Extract the [x, y] coordinate from the center of the cell holding the provided text.  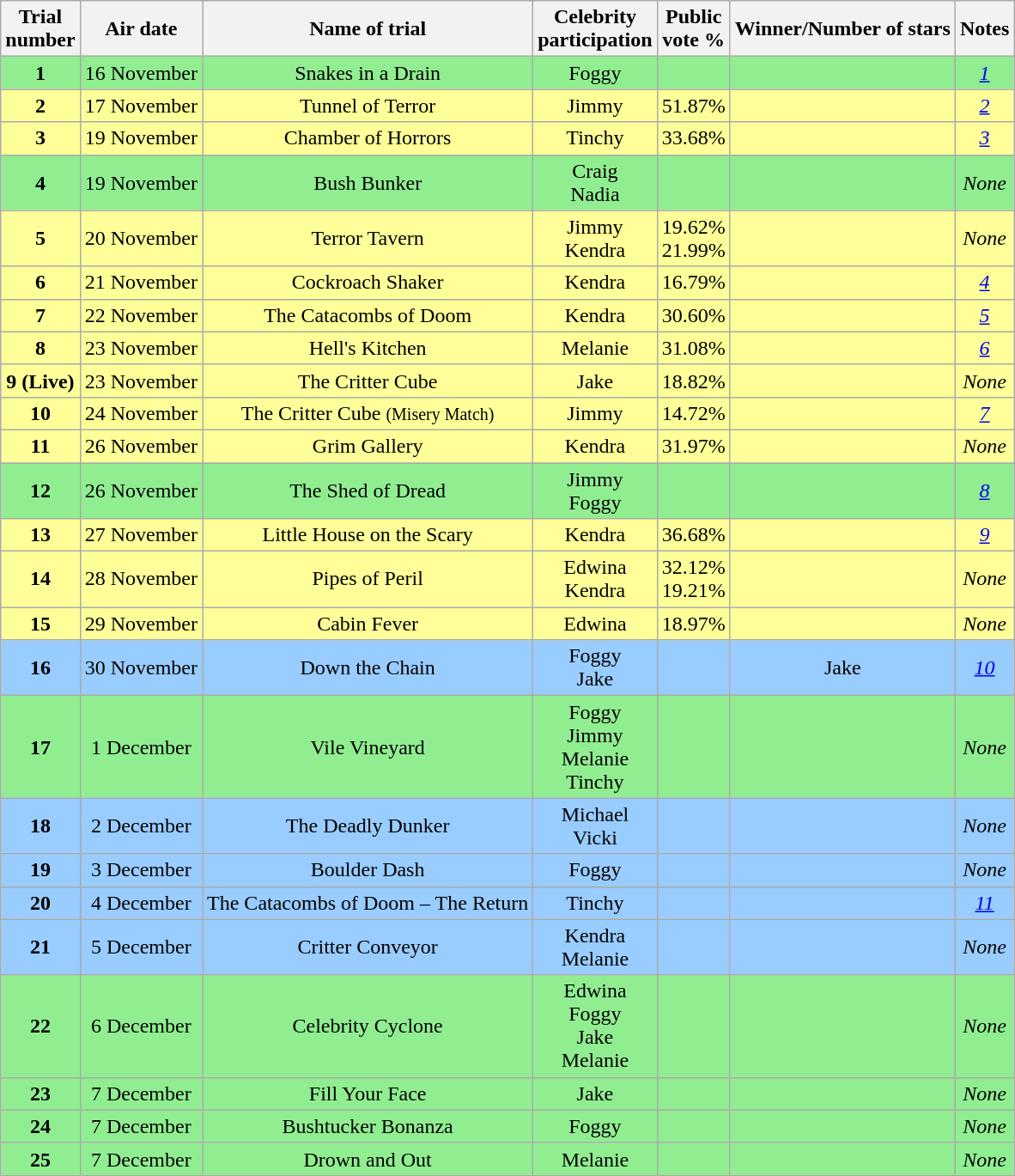
Celebrityparticipation [595, 29]
JimmyKendra [595, 239]
20 [40, 903]
18 [40, 826]
Tunnel of Terror [368, 106]
4 December [141, 903]
12 [40, 490]
25 [40, 1159]
31.08% [694, 348]
Name of trial [368, 29]
19.62%21.99% [694, 239]
CraigNadia [595, 182]
32.12%19.21% [694, 579]
Boulder Dash [368, 870]
Air date [141, 29]
Cockroach Shaker [368, 283]
Bushtucker Bonanza [368, 1126]
16 November [141, 73]
17 [40, 747]
9 (Live) [40, 381]
2 December [141, 826]
The Critter Cube [368, 381]
The Critter Cube (Misery Match) [368, 413]
20 November [141, 239]
Critter Conveyor [368, 947]
Hell's Kitchen [368, 348]
The Deadly Dunker [368, 826]
The Shed of Dread [368, 490]
Winner/Number of stars [842, 29]
Celebrity Cyclone [368, 1026]
31.97% [694, 446]
15 [40, 624]
17 November [141, 106]
Foggy Jake [595, 668]
27 November [141, 535]
29 November [141, 624]
EdwinaFoggyJakeMelanie [595, 1026]
18.97% [694, 624]
Little House on the Scary [368, 535]
Cabin Fever [368, 624]
30.60% [694, 315]
Notes [984, 29]
36.68% [694, 535]
Chamber of Horrors [368, 138]
22 [40, 1026]
Drown and Out [368, 1159]
Down the Chain [368, 668]
Terror Tavern [368, 239]
24 November [141, 413]
30 November [141, 668]
9 [984, 535]
16 [40, 668]
FoggyJimmyMelanieTinchy [595, 747]
Edwina [595, 624]
Publicvote % [694, 29]
19 [40, 870]
23 [40, 1094]
24 [40, 1126]
14 [40, 579]
Snakes in a Drain [368, 73]
MichaelVicki [595, 826]
3 December [141, 870]
18.82% [694, 381]
14.72% [694, 413]
The Catacombs of Doom [368, 315]
The Catacombs of Doom – The Return [368, 903]
28 November [141, 579]
33.68% [694, 138]
21 [40, 947]
21 November [141, 283]
22 November [141, 315]
16.79% [694, 283]
6 December [141, 1026]
51.87% [694, 106]
13 [40, 535]
KendraMelanie [595, 947]
JimmyFoggy [595, 490]
Vile Vineyard [368, 747]
1 December [141, 747]
EdwinaKendra [595, 579]
Trialnumber [40, 29]
Grim Gallery [368, 446]
Fill Your Face [368, 1094]
Bush Bunker [368, 182]
5 December [141, 947]
Pipes of Peril [368, 579]
